Capture the cell that displays the provided text and extract its (X, Y) central coordinate. 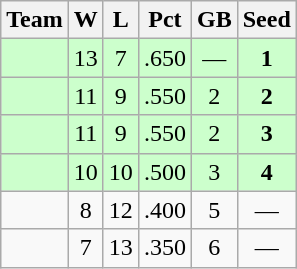
8 (86, 210)
4 (266, 172)
W (86, 20)
.350 (164, 248)
Seed (266, 20)
12 (120, 210)
.400 (164, 210)
.650 (164, 58)
L (120, 20)
.500 (164, 172)
5 (214, 210)
6 (214, 248)
Pct (164, 20)
1 (266, 58)
GB (214, 20)
Team (35, 20)
